Determine the [X, Y] coordinate at the center of the cell enclosing the given text.  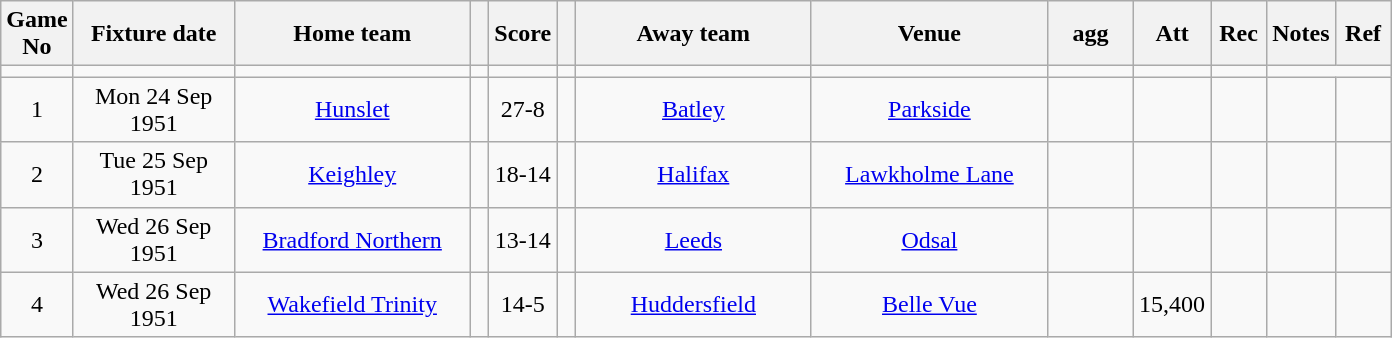
15,400 [1172, 304]
Fixture date [154, 34]
Huddersfield [693, 304]
27-8 [523, 110]
Rec [1239, 34]
Notes [1301, 34]
Mon 24 Sep 1951 [154, 110]
Venue [929, 34]
14-5 [523, 304]
1 [37, 110]
2 [37, 174]
Halifax [693, 174]
Parkside [929, 110]
3 [37, 240]
Score [523, 34]
Belle Vue [929, 304]
Tue 25 Sep 1951 [154, 174]
Keighley [352, 174]
Ref [1363, 34]
4 [37, 304]
Lawkholme Lane [929, 174]
13-14 [523, 240]
Odsal [929, 240]
Wakefield Trinity [352, 304]
Batley [693, 110]
Bradford Northern [352, 240]
Away team [693, 34]
agg [1090, 34]
18-14 [523, 174]
Game No [37, 34]
Att [1172, 34]
Home team [352, 34]
Leeds [693, 240]
Hunslet [352, 110]
